Provide the (x, y) coordinate of the cell's center where the given text is located.  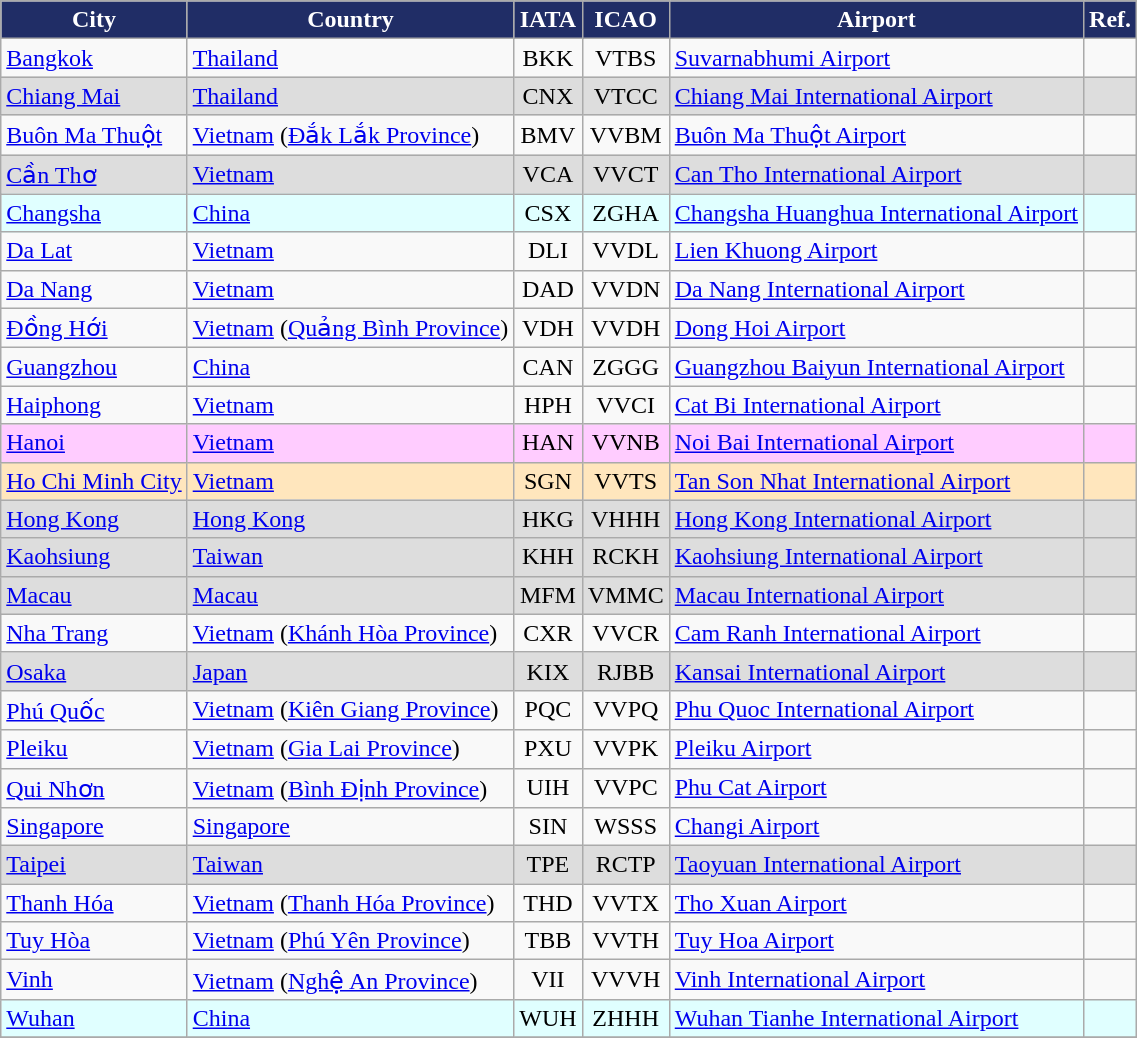
Taoyuan International Airport (876, 865)
RJBB (626, 671)
Ho Chi Minh City (94, 481)
Tuy Hoa Airport (876, 941)
BKK (548, 58)
Changsha Huanghua International Airport (876, 213)
Hong Kong International Airport (876, 519)
Da Nang (94, 289)
Vietnam (Thanh Hóa Province) (350, 903)
Vietnam (Nghệ An Province) (350, 980)
VVDN (626, 289)
HKG (548, 519)
PXU (548, 749)
Vietnam (Gia Lai Province) (350, 749)
Vietnam (Quảng Bình Province) (350, 328)
Vietnam (Đắk Lắk Province) (350, 135)
VVPC (626, 788)
Tho Xuan Airport (876, 903)
ICAO (626, 20)
VVPK (626, 749)
Kansai International Airport (876, 671)
TPE (548, 865)
Dong Hoi Airport (876, 328)
Macau International Airport (876, 595)
VVCR (626, 633)
HPH (548, 405)
Guangzhou Baiyun International Airport (876, 367)
KHH (548, 557)
Guangzhou (94, 367)
Changi Airport (876, 827)
SIN (548, 827)
VII (548, 980)
Cam Ranh International Airport (876, 633)
Airport (876, 20)
VVTS (626, 481)
Vietnam (Khánh Hòa Province) (350, 633)
Phú Quốc (94, 710)
Kaohsiung International Airport (876, 557)
Da Nang International Airport (876, 289)
Haiphong (94, 405)
Da Lat (94, 251)
VVCI (626, 405)
THD (548, 903)
VMMC (626, 595)
VDH (548, 328)
RCKH (626, 557)
UIH (548, 788)
VVBM (626, 135)
DLI (548, 251)
Chiang Mai (94, 96)
Tan Son Nhat International Airport (876, 481)
CXR (548, 633)
VVVH (626, 980)
Vietnam (Phú Yên Province) (350, 941)
Tuy Hòa (94, 941)
PQC (548, 710)
Noi Bai International Airport (876, 443)
Bangkok (94, 58)
VVCT (626, 174)
Suvarnabhumi Airport (876, 58)
Pleiku Airport (876, 749)
ZGGG (626, 367)
VCA (548, 174)
Buôn Ma Thuột Airport (876, 135)
Kaohsiung (94, 557)
MFM (548, 595)
SGN (548, 481)
Osaka (94, 671)
VVNB (626, 443)
WUH (548, 1018)
VVDH (626, 328)
Qui Nhơn (94, 788)
Cat Bi International Airport (876, 405)
CSX (548, 213)
Country (350, 20)
Nha Trang (94, 633)
TBB (548, 941)
KIX (548, 671)
Wuhan (94, 1018)
IATA (548, 20)
DAD (548, 289)
VVDL (626, 251)
WSSS (626, 827)
Phu Quoc International Airport (876, 710)
VTBS (626, 58)
Chiang Mai International Airport (876, 96)
Pleiku (94, 749)
ZHHH (626, 1018)
Thanh Hóa (94, 903)
Buôn Ma Thuột (94, 135)
CAN (548, 367)
VTCC (626, 96)
ZGHA (626, 213)
HAN (548, 443)
RCTP (626, 865)
CNX (548, 96)
Vinh International Airport (876, 980)
VVTH (626, 941)
Lien Khuong Airport (876, 251)
VHHH (626, 519)
Đồng Hới (94, 328)
Ref. (1110, 20)
Vietnam (Kiên Giang Province) (350, 710)
Can Tho International Airport (876, 174)
Cần Thơ (94, 174)
Phu Cat Airport (876, 788)
Japan (350, 671)
City (94, 20)
VVTX (626, 903)
Vietnam (Bình Định Province) (350, 788)
Vinh (94, 980)
Wuhan Tianhe International Airport (876, 1018)
Hanoi (94, 443)
Changsha (94, 213)
BMV (548, 135)
Taipei (94, 865)
VVPQ (626, 710)
